Scan for the cell matching the given text and deliver its [X, Y] coordinate at center. 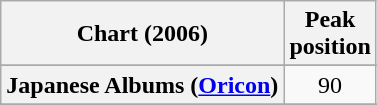
Japanese Albums (Oricon) [142, 85]
Chart (2006) [142, 34]
90 [330, 85]
Peak position [330, 34]
